Capture the cell that displays the provided text and extract its (X, Y) central coordinate. 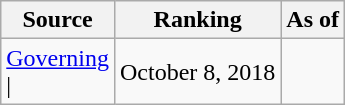
Source (58, 20)
October 8, 2018 (197, 72)
Ranking (197, 20)
Governing| (58, 72)
As of (313, 20)
